Locate the cell with the specified text and output its (x, y) center coordinate. 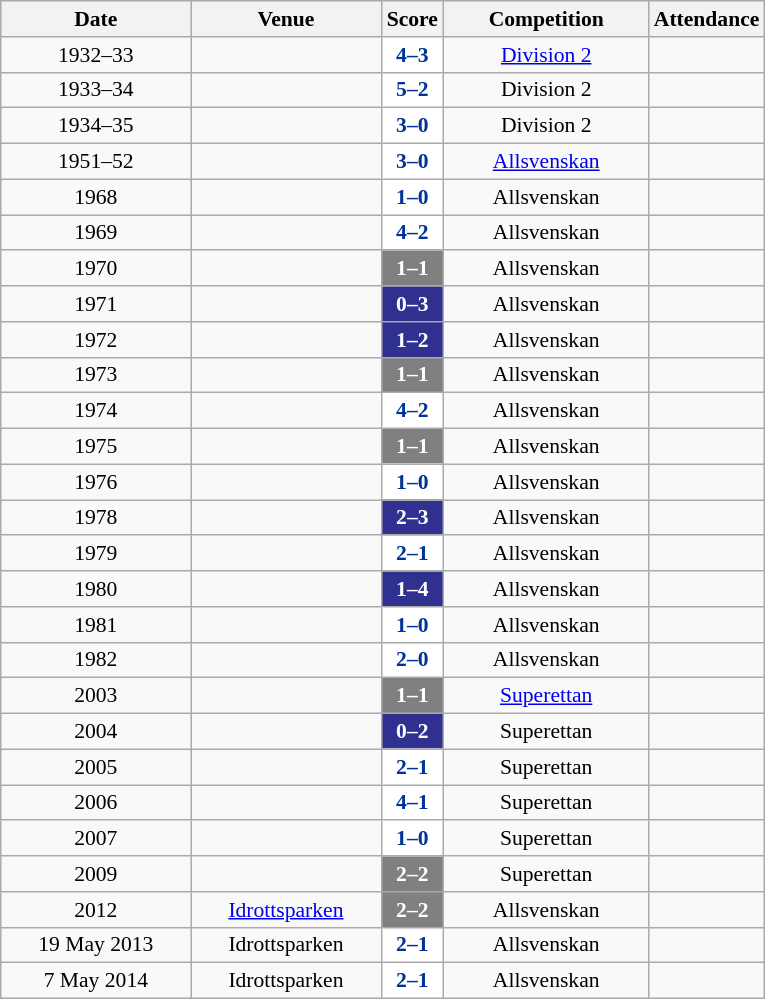
2012 (96, 910)
1932–33 (96, 55)
1982 (96, 660)
1–2 (412, 340)
2003 (96, 696)
1980 (96, 589)
1968 (96, 197)
Competition (546, 19)
1970 (96, 269)
Score (412, 19)
2–3 (412, 518)
Date (96, 19)
1973 (96, 375)
1976 (96, 482)
1951–52 (96, 162)
1974 (96, 411)
1981 (96, 625)
2009 (96, 874)
2–0 (412, 660)
Venue (286, 19)
0–3 (412, 304)
2005 (96, 767)
0–2 (412, 732)
4–3 (412, 55)
4–1 (412, 803)
1972 (96, 340)
1969 (96, 233)
2004 (96, 732)
1–4 (412, 589)
1933–34 (96, 90)
1979 (96, 554)
2007 (96, 839)
5–2 (412, 90)
1934–35 (96, 126)
1978 (96, 518)
1975 (96, 447)
2006 (96, 803)
19 May 2013 (96, 945)
7 May 2014 (96, 981)
Attendance (707, 19)
1971 (96, 304)
